Extract the (x, y) coordinate from the center of the cell holding the provided text.  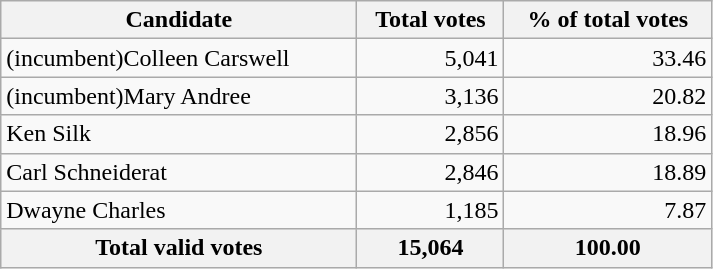
(incumbent)Mary Andree (179, 96)
Total votes (430, 20)
(incumbent)Colleen Carswell (179, 58)
1,185 (430, 210)
Candidate (179, 20)
5,041 (430, 58)
33.46 (608, 58)
Dwayne Charles (179, 210)
Ken Silk (179, 134)
2,846 (430, 172)
20.82 (608, 96)
% of total votes (608, 20)
100.00 (608, 248)
2,856 (430, 134)
Carl Schneiderat (179, 172)
18.89 (608, 172)
15,064 (430, 248)
Total valid votes (179, 248)
7.87 (608, 210)
18.96 (608, 134)
3,136 (430, 96)
